From the cell containing the given text, extract its center point as (X, Y) coordinate. 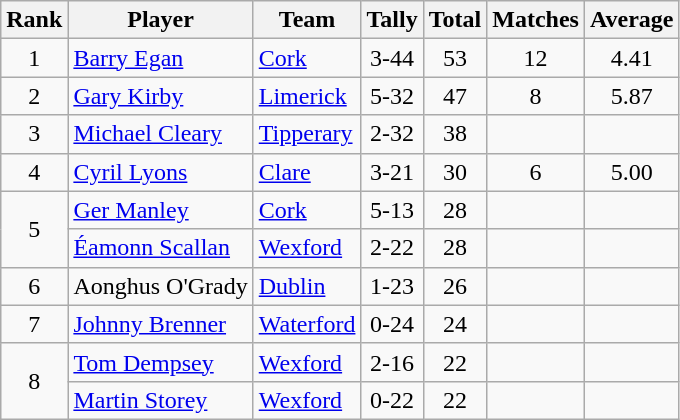
Tipperary (307, 134)
7 (34, 324)
47 (455, 96)
Gary Kirby (160, 96)
Team (307, 20)
Johnny Brenner (160, 324)
12 (536, 58)
Average (632, 20)
2-16 (392, 362)
Éamonn Scallan (160, 248)
Barry Egan (160, 58)
53 (455, 58)
Player (160, 20)
5-13 (392, 210)
5-32 (392, 96)
Clare (307, 172)
Tom Dempsey (160, 362)
1 (34, 58)
2-22 (392, 248)
Cyril Lyons (160, 172)
Matches (536, 20)
Martin Storey (160, 400)
30 (455, 172)
Tally (392, 20)
2 (34, 96)
4.41 (632, 58)
26 (455, 286)
5 (34, 229)
0-24 (392, 324)
Dublin (307, 286)
38 (455, 134)
5.00 (632, 172)
24 (455, 324)
4 (34, 172)
3-21 (392, 172)
Waterford (307, 324)
2-32 (392, 134)
3-44 (392, 58)
0-22 (392, 400)
Aonghus O'Grady (160, 286)
Ger Manley (160, 210)
1-23 (392, 286)
Limerick (307, 96)
Total (455, 20)
Michael Cleary (160, 134)
Rank (34, 20)
3 (34, 134)
5.87 (632, 96)
